Scan for the cell matching the given text and deliver its [x, y] coordinate at center. 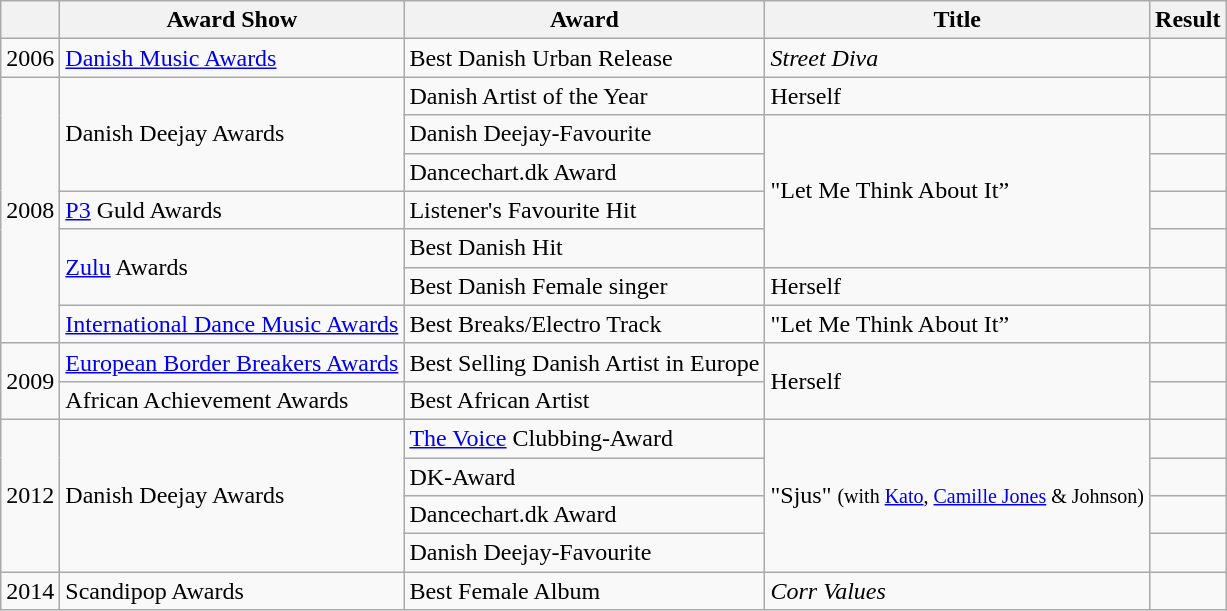
Scandipop Awards [232, 591]
"Sjus" (with Kato, Camille Jones & Johnson) [958, 495]
Danish Artist of the Year [584, 96]
P3 Guld Awards [232, 210]
Result [1188, 20]
Best African Artist [584, 400]
DK-Award [584, 477]
Best Selling Danish Artist in Europe [584, 362]
European Border Breakers Awards [232, 362]
Danish Music Awards [232, 58]
Zulu Awards [232, 267]
Best Breaks/Electro Track [584, 324]
African Achievement Awards [232, 400]
The Voice Clubbing-Award [584, 438]
2009 [30, 381]
2014 [30, 591]
Best Female Album [584, 591]
Award [584, 20]
Best Danish Female singer [584, 286]
Award Show [232, 20]
Listener's Favourite Hit [584, 210]
2006 [30, 58]
Street Diva [958, 58]
Best Danish Urban Release [584, 58]
Corr Values [958, 591]
2012 [30, 495]
2008 [30, 210]
International Dance Music Awards [232, 324]
Title [958, 20]
Best Danish Hit [584, 248]
